Provide the [X, Y] coordinate of the cell's center where the given text is located.  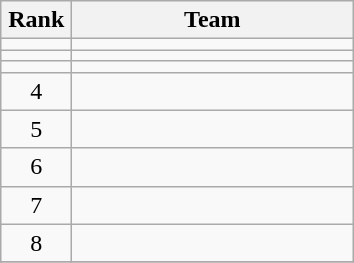
5 [36, 129]
7 [36, 205]
Team [212, 20]
4 [36, 91]
Rank [36, 20]
8 [36, 243]
6 [36, 167]
